Capture the cell that displays the provided text and extract its [x, y] central coordinate. 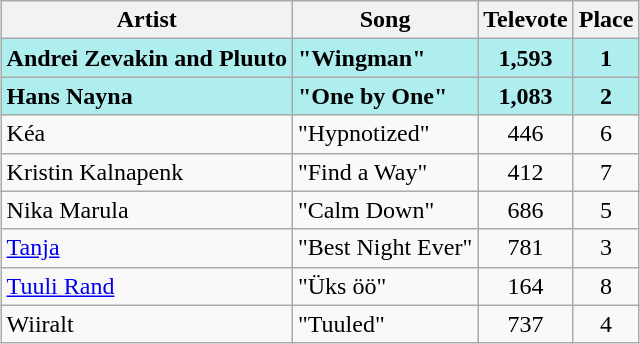
Place [606, 20]
6 [606, 134]
"Hypnotized" [384, 134]
446 [526, 134]
781 [526, 248]
4 [606, 324]
Nika Marula [146, 210]
1,593 [526, 58]
Hans Nayna [146, 96]
"Wingman" [384, 58]
Tuuli Rand [146, 286]
5 [606, 210]
8 [606, 286]
7 [606, 172]
"Best Night Ever" [384, 248]
Tanja [146, 248]
"Calm Down" [384, 210]
Wiiralt [146, 324]
Kéa [146, 134]
Kristin Kalnapenk [146, 172]
"Find a Way" [384, 172]
737 [526, 324]
686 [526, 210]
Televote [526, 20]
Artist [146, 20]
Song [384, 20]
"Üks öö" [384, 286]
1,083 [526, 96]
412 [526, 172]
2 [606, 96]
164 [526, 286]
"One by One" [384, 96]
3 [606, 248]
1 [606, 58]
Andrei Zevakin and Pluuto [146, 58]
"Tuuled" [384, 324]
